For the text-containing cell, return its midpoint in [x, y] coordinate format. 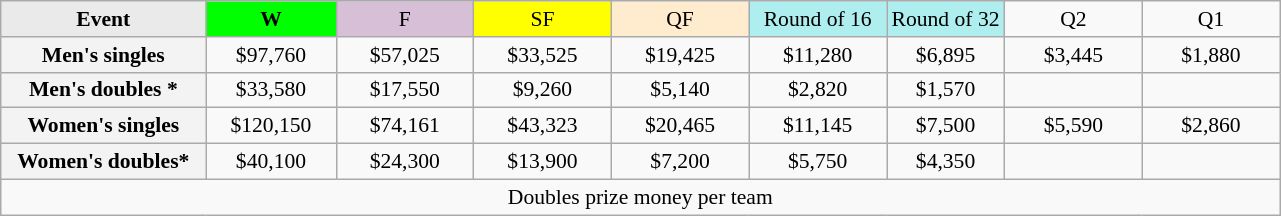
$74,161 [405, 126]
Women's singles [104, 126]
Men's doubles * [104, 90]
$3,445 [1074, 55]
$9,260 [543, 90]
QF [680, 19]
$11,280 [818, 55]
Men's singles [104, 55]
Q1 [1211, 19]
$19,425 [680, 55]
$24,300 [405, 162]
$2,860 [1211, 126]
$17,550 [405, 90]
$33,580 [271, 90]
Event [104, 19]
$20,465 [680, 126]
$33,525 [543, 55]
$43,323 [543, 126]
$97,760 [271, 55]
Q2 [1074, 19]
SF [543, 19]
$4,350 [945, 162]
$6,895 [945, 55]
$2,820 [818, 90]
$7,200 [680, 162]
$5,750 [818, 162]
Women's doubles* [104, 162]
$120,150 [271, 126]
$1,880 [1211, 55]
$11,145 [818, 126]
$7,500 [945, 126]
$1,570 [945, 90]
$57,025 [405, 55]
Doubles prize money per team [640, 197]
$5,140 [680, 90]
$5,590 [1074, 126]
$40,100 [271, 162]
Round of 32 [945, 19]
W [271, 19]
F [405, 19]
$13,900 [543, 162]
Round of 16 [818, 19]
